From the cell containing the given text, extract its center point as [x, y] coordinate. 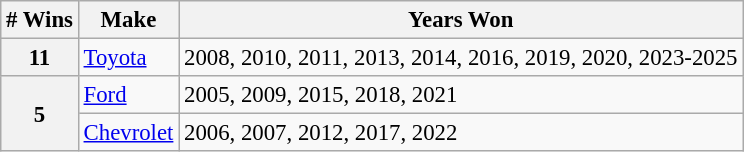
Years Won [461, 20]
2006, 2007, 2012, 2017, 2022 [461, 133]
# Wins [40, 20]
Chevrolet [128, 133]
11 [40, 58]
2005, 2009, 2015, 2018, 2021 [461, 95]
Make [128, 20]
5 [40, 114]
2008, 2010, 2011, 2013, 2014, 2016, 2019, 2020, 2023-2025 [461, 58]
Toyota [128, 58]
Ford [128, 95]
